Scan for the cell matching the given text and deliver its (x, y) coordinate at center. 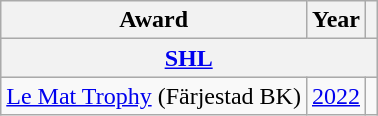
Le Mat Trophy (Färjestad BK) (154, 96)
2022 (336, 96)
Award (154, 20)
SHL (189, 58)
Year (336, 20)
